Provide the (x, y) coordinate of the cell's center where the given text is located.  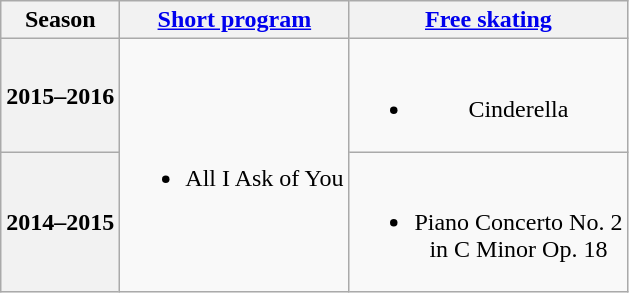
Short program (234, 20)
Free skating (488, 20)
All I Ask of You (234, 166)
Cinderella (488, 96)
Season (60, 20)
Piano Concerto No. 2 in C Minor Op. 18 (488, 222)
2014–2015 (60, 222)
2015–2016 (60, 96)
